Extract the [x, y] coordinate from the center of the cell holding the provided text.  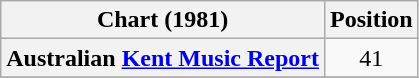
Australian Kent Music Report [163, 58]
Position [371, 20]
41 [371, 58]
Chart (1981) [163, 20]
